Identify which cell holds the provided text, then report its [x, y] central coordinate. 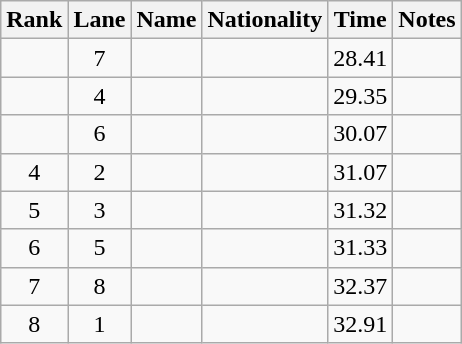
29.35 [360, 96]
31.07 [360, 172]
Name [166, 20]
30.07 [360, 134]
32.91 [360, 324]
2 [100, 172]
Notes [427, 20]
32.37 [360, 286]
Lane [100, 20]
28.41 [360, 58]
Nationality [265, 20]
Time [360, 20]
31.32 [360, 210]
3 [100, 210]
31.33 [360, 248]
1 [100, 324]
Rank [34, 20]
